Locate the cell with the specified text and output its [X, Y] center coordinate. 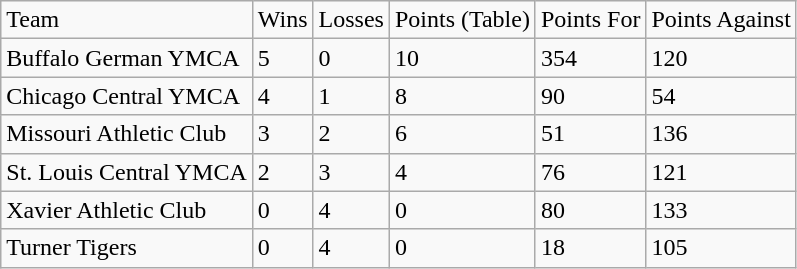
Turner Tigers [127, 248]
Buffalo German YMCA [127, 58]
Chicago Central YMCA [127, 96]
Missouri Athletic Club [127, 134]
354 [590, 58]
St. Louis Central YMCA [127, 172]
10 [462, 58]
136 [721, 134]
120 [721, 58]
Wins [282, 20]
1 [351, 96]
8 [462, 96]
Team [127, 20]
51 [590, 134]
6 [462, 134]
5 [282, 58]
Points Against [721, 20]
Xavier Athletic Club [127, 210]
133 [721, 210]
Points For [590, 20]
80 [590, 210]
Losses [351, 20]
121 [721, 172]
Points (Table) [462, 20]
54 [721, 96]
90 [590, 96]
18 [590, 248]
76 [590, 172]
105 [721, 248]
